Determine the [X, Y] coordinate at the center of the cell enclosing the given text.  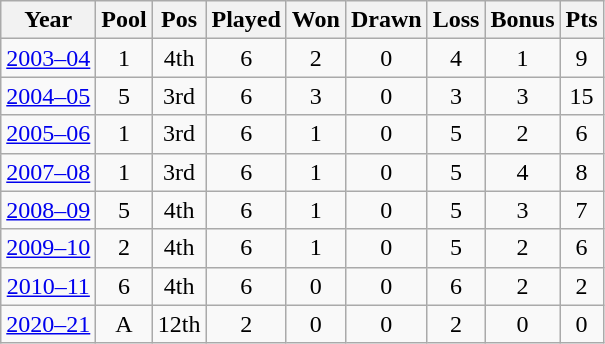
Year [48, 20]
2005–06 [48, 134]
2020–21 [48, 324]
7 [582, 210]
8 [582, 172]
15 [582, 96]
A [124, 324]
2004–05 [48, 96]
Pos [179, 20]
2007–08 [48, 172]
2010–11 [48, 286]
Drawn [386, 20]
2009–10 [48, 248]
9 [582, 58]
Won [316, 20]
Bonus [522, 20]
2003–04 [48, 58]
Played [246, 20]
12th [179, 324]
Pts [582, 20]
2008–09 [48, 210]
Loss [456, 20]
Pool [124, 20]
